Output the [x, y] coordinate of the center of the cell containing the given text.  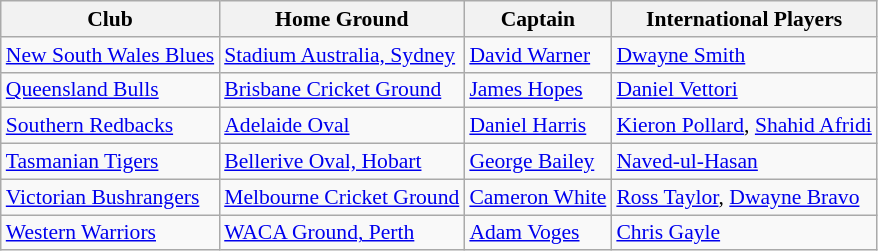
Bellerive Oval, Hobart [342, 162]
Dwayne Smith [744, 55]
Ross Taylor, Dwayne Bravo [744, 197]
Adam Voges [538, 233]
Stadium Australia, Sydney [342, 55]
International Players [744, 19]
Home Ground [342, 19]
Queensland Bulls [110, 90]
Cameron White [538, 197]
Kieron Pollard, Shahid Afridi [744, 126]
George Bailey [538, 162]
James Hopes [538, 90]
Western Warriors [110, 233]
David Warner [538, 55]
Club [110, 19]
Tasmanian Tigers [110, 162]
Melbourne Cricket Ground [342, 197]
New South Wales Blues [110, 55]
Brisbane Cricket Ground [342, 90]
Naved-ul-Hasan [744, 162]
Daniel Harris [538, 126]
Daniel Vettori [744, 90]
Chris Gayle [744, 233]
WACA Ground, Perth [342, 233]
Captain [538, 19]
Victorian Bushrangers [110, 197]
Adelaide Oval [342, 126]
Southern Redbacks [110, 126]
